Identify which cell holds the provided text, then report its (X, Y) central coordinate. 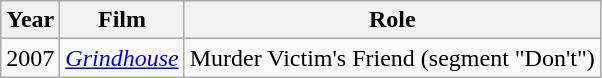
Film (122, 20)
Role (392, 20)
Year (30, 20)
2007 (30, 58)
Murder Victim's Friend (segment "Don't") (392, 58)
Grindhouse (122, 58)
